Provide the [X, Y] coordinate of the cell's center where the given text is located.  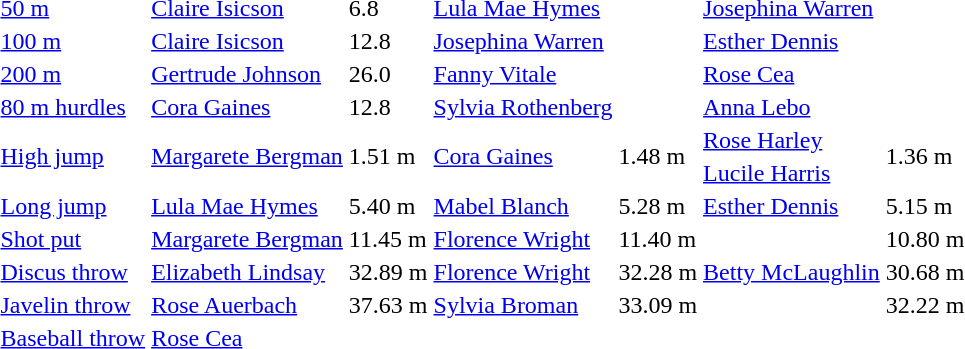
Claire Isicson [248, 41]
32.89 m [388, 272]
32.28 m [658, 272]
Elizabeth Lindsay [248, 272]
Betty McLaughlin [792, 272]
11.45 m [388, 239]
1.48 m [658, 156]
Rose Cea [792, 74]
26.0 [388, 74]
Mabel Blanch [523, 206]
37.63 m [388, 305]
33.09 m [658, 305]
5.40 m [388, 206]
Sylvia Broman [523, 305]
Sylvia Rothenberg [523, 107]
Rose Harley [792, 140]
Fanny Vitale [523, 74]
Gertrude Johnson [248, 74]
Rose Auerbach [248, 305]
Josephina Warren [523, 41]
11.40 m [658, 239]
1.51 m [388, 156]
Lucile Harris [792, 173]
Anna Lebo [792, 107]
Lula Mae Hymes [248, 206]
5.28 m [658, 206]
